Identify which cell holds the provided text, then report its [X, Y] central coordinate. 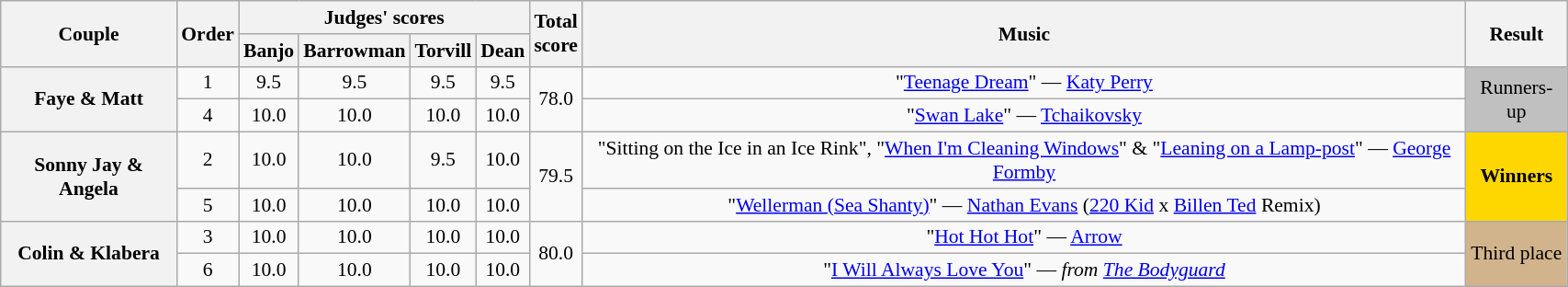
Winners [1517, 177]
Dean [502, 51]
"Wellerman (Sea Shanty)" — Nathan Evans (220 Kid x Billen Ted Remix) [1024, 205]
Couple [89, 33]
Sonny Jay & Angela [89, 177]
Judges' scores [384, 17]
"Teenage Dream" — Katy Perry [1024, 83]
80.0 [556, 254]
"Hot Hot Hot" — Arrow [1024, 237]
6 [208, 270]
3 [208, 237]
4 [208, 116]
5 [208, 205]
Barrowman [355, 51]
Third place [1517, 254]
Faye & Matt [89, 99]
Banjo [268, 51]
1 [208, 83]
Order [208, 33]
Torvill [444, 51]
"Swan Lake" — Tchaikovsky [1024, 116]
Runners-up [1517, 99]
Result [1517, 33]
2 [208, 160]
"I Will Always Love You" — from The Bodyguard [1024, 270]
Colin & Klabera [89, 254]
78.0 [556, 99]
"Sitting on the Ice in an Ice Rink", "When I'm Cleaning Windows" & "Leaning on a Lamp-post" — George Formby [1024, 160]
Totalscore [556, 33]
79.5 [556, 177]
Music [1024, 33]
